Identify which cell holds the provided text, then report its [x, y] central coordinate. 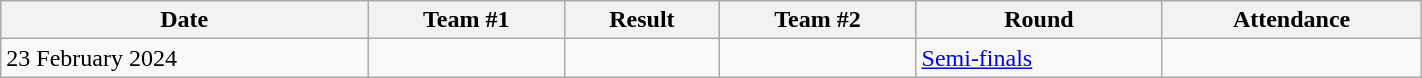
Team #1 [466, 20]
Round [1039, 20]
Team #2 [818, 20]
Semi-finals [1039, 58]
23 February 2024 [184, 58]
Attendance [1292, 20]
Result [642, 20]
Date [184, 20]
